Find where the given text appears and provide that cell's center as [x, y] coordinate. 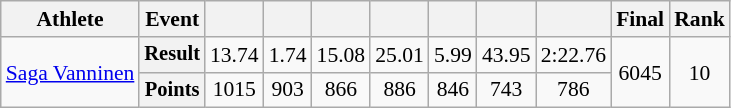
786 [574, 90]
886 [400, 90]
1015 [234, 90]
Saga Vanninen [70, 72]
2:22.76 [574, 55]
846 [453, 90]
Rank [700, 19]
1.74 [288, 55]
Athlete [70, 19]
13.74 [234, 55]
903 [288, 90]
743 [506, 90]
10 [700, 72]
866 [342, 90]
6045 [640, 72]
Event [172, 19]
Points [172, 90]
Result [172, 55]
25.01 [400, 55]
Final [640, 19]
15.08 [342, 55]
43.95 [506, 55]
5.99 [453, 55]
